Capture the cell that displays the provided text and extract its [x, y] central coordinate. 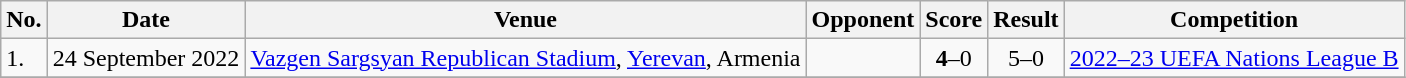
Date [146, 20]
1. [24, 58]
Vazgen Sargsyan Republican Stadium, Yerevan, Armenia [526, 58]
Competition [1234, 20]
4–0 [954, 58]
Result [1026, 20]
24 September 2022 [146, 58]
Venue [526, 20]
No. [24, 20]
5–0 [1026, 58]
Score [954, 20]
2022–23 UEFA Nations League B [1234, 58]
Opponent [863, 20]
